Determine the (X, Y) coordinate at the center of the cell enclosing the given text.  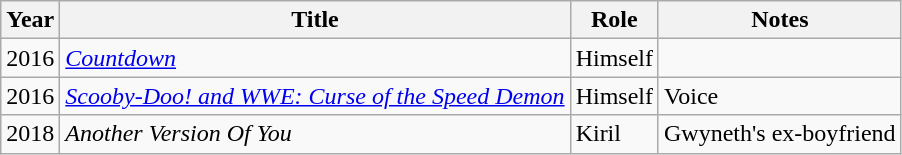
Gwyneth's ex-boyfriend (780, 134)
Role (614, 20)
Scooby-Doo! and WWE: Curse of the Speed Demon (315, 96)
Notes (780, 20)
Year (30, 20)
Another Version Of You (315, 134)
Countdown (315, 58)
Kiril (614, 134)
Voice (780, 96)
2018 (30, 134)
Title (315, 20)
